Locate the cell with the specified text and output its [x, y] center coordinate. 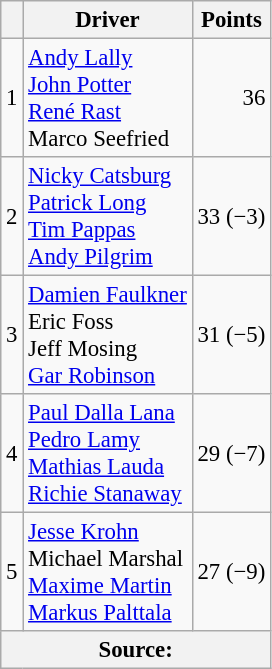
Nicky Catsburg Patrick Long Tim Pappas Andy Pilgrim [108, 216]
29 (−7) [231, 454]
Jesse Krohn Michael Marshal Maxime Martin Markus Palttala [108, 572]
5 [12, 572]
Driver [108, 20]
Points [231, 20]
Damien Faulkner Eric Foss Jeff Mosing Gar Robinson [108, 336]
36 [231, 98]
33 (−3) [231, 216]
2 [12, 216]
3 [12, 336]
Andy Lally John Potter René Rast Marco Seefried [108, 98]
4 [12, 454]
27 (−9) [231, 572]
31 (−5) [231, 336]
1 [12, 98]
Paul Dalla Lana Pedro Lamy Mathias Lauda Richie Stanaway [108, 454]
